Extract the [X, Y] coordinate from the center of the cell holding the provided text.  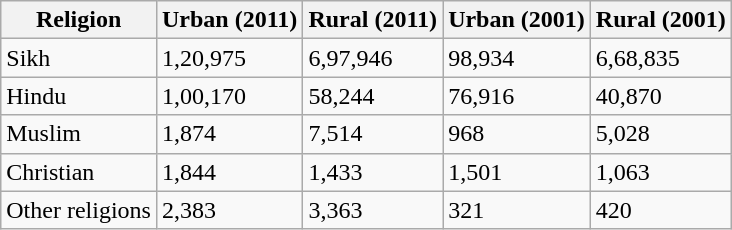
Muslim [79, 134]
98,934 [517, 58]
Rural (2011) [373, 20]
2,383 [229, 210]
1,844 [229, 172]
40,870 [660, 96]
3,363 [373, 210]
1,00,170 [229, 96]
6,97,946 [373, 58]
1,501 [517, 172]
58,244 [373, 96]
1,20,975 [229, 58]
321 [517, 210]
1,874 [229, 134]
76,916 [517, 96]
1,063 [660, 172]
5,028 [660, 134]
420 [660, 210]
6,68,835 [660, 58]
Sikh [79, 58]
Rural (2001) [660, 20]
968 [517, 134]
Christian [79, 172]
Urban (2001) [517, 20]
Hindu [79, 96]
Religion [79, 20]
Urban (2011) [229, 20]
7,514 [373, 134]
Other religions [79, 210]
1,433 [373, 172]
